Capture the cell that displays the provided text and extract its (X, Y) central coordinate. 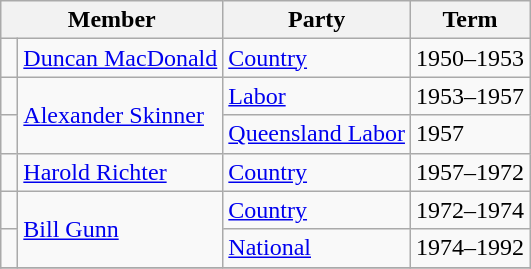
National (317, 248)
1972–1974 (470, 210)
Labor (317, 96)
Term (470, 20)
1953–1957 (470, 96)
Alexander Skinner (120, 115)
1957–1972 (470, 172)
1957 (470, 134)
1950–1953 (470, 58)
Queensland Labor (317, 134)
1974–1992 (470, 248)
Party (317, 20)
Harold Richter (120, 172)
Duncan MacDonald (120, 58)
Bill Gunn (120, 229)
Member (112, 20)
